From the cell containing the given text, extract its center point as (x, y) coordinate. 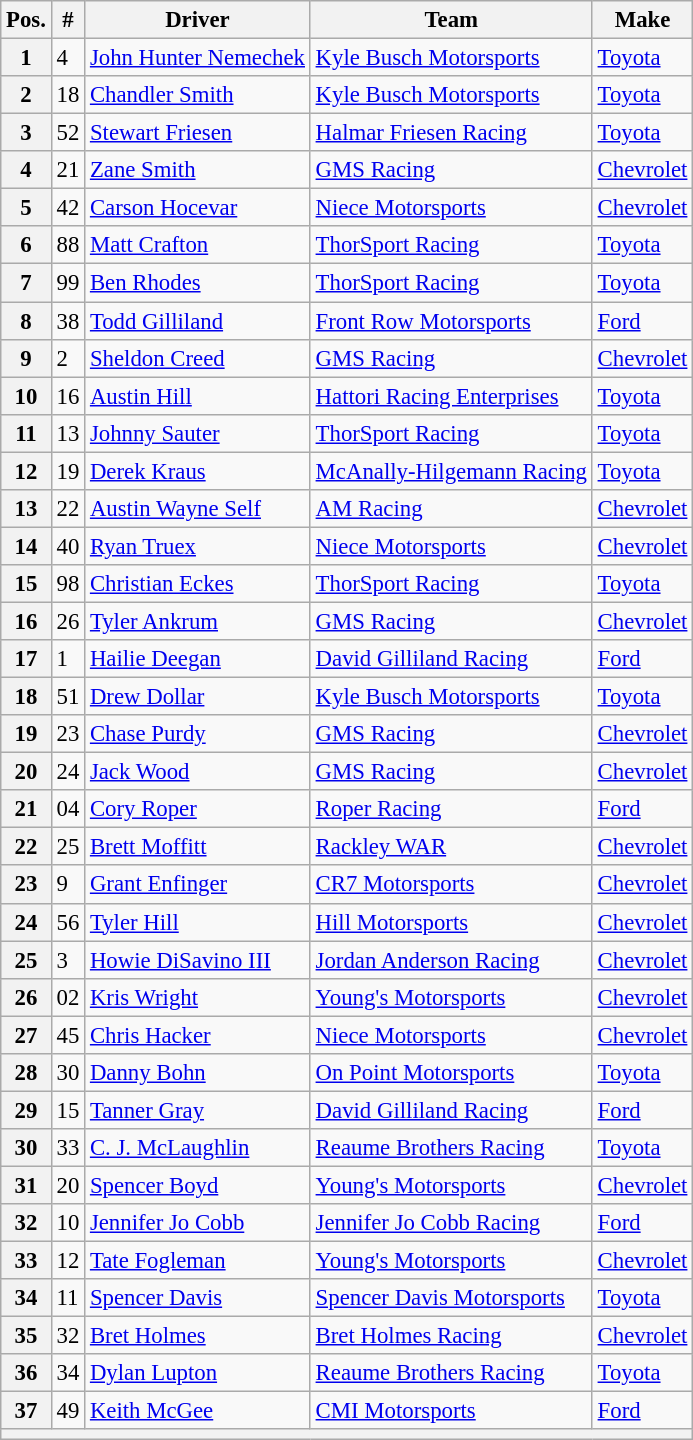
29 (26, 1110)
28 (26, 1073)
Austin Hill (198, 396)
56 (68, 922)
99 (68, 283)
35 (26, 1336)
Brett Moffitt (198, 847)
Johnny Sauter (198, 433)
Zane Smith (198, 170)
C. J. McLaughlin (198, 1148)
Kris Wright (198, 997)
49 (68, 1411)
Halmar Friesen Racing (451, 133)
37 (26, 1411)
Derek Kraus (198, 471)
McAnally-Hilgemann Racing (451, 471)
Chandler Smith (198, 95)
Grant Enfinger (198, 885)
Stewart Friesen (198, 133)
Jennifer Jo Cobb (198, 1223)
8 (26, 321)
Christian Eckes (198, 584)
Dylan Lupton (198, 1373)
17 (26, 659)
Tyler Ankrum (198, 621)
Tanner Gray (198, 1110)
Jordan Anderson Racing (451, 960)
Danny Bohn (198, 1073)
Hattori Racing Enterprises (451, 396)
Team (451, 20)
Bret Holmes Racing (451, 1336)
Driver (198, 20)
51 (68, 697)
02 (68, 997)
Bret Holmes (198, 1336)
# (68, 20)
Chase Purdy (198, 734)
Make (642, 20)
Pos. (26, 20)
Spencer Davis (198, 1298)
Austin Wayne Self (198, 509)
27 (26, 1035)
04 (68, 809)
Todd Gilliland (198, 321)
John Hunter Nemechek (198, 58)
AM Racing (451, 509)
Spencer Boyd (198, 1185)
CR7 Motorsports (451, 885)
Spencer Davis Motorsports (451, 1298)
Carson Hocevar (198, 208)
Roper Racing (451, 809)
Drew Dollar (198, 697)
Tate Fogleman (198, 1261)
Jennifer Jo Cobb Racing (451, 1223)
36 (26, 1373)
38 (68, 321)
Chris Hacker (198, 1035)
Sheldon Creed (198, 358)
31 (26, 1185)
Front Row Motorsports (451, 321)
98 (68, 584)
Tyler Hill (198, 922)
Jack Wood (198, 772)
Keith McGee (198, 1411)
52 (68, 133)
88 (68, 245)
40 (68, 546)
45 (68, 1035)
Howie DiSavino III (198, 960)
Ben Rhodes (198, 283)
Hailie Deegan (198, 659)
Hill Motorsports (451, 922)
Ryan Truex (198, 546)
Matt Crafton (198, 245)
14 (26, 546)
On Point Motorsports (451, 1073)
5 (26, 208)
Rackley WAR (451, 847)
7 (26, 283)
42 (68, 208)
6 (26, 245)
Cory Roper (198, 809)
CMI Motorsports (451, 1411)
